Locate the cell with the specified text and output its [X, Y] center coordinate. 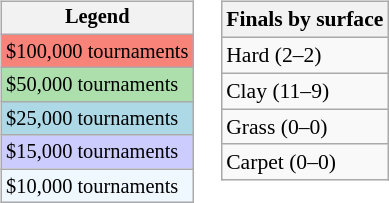
Carpet (0–0) [304, 162]
Grass (0–0) [304, 127]
$25,000 tournaments [97, 119]
Legend [97, 18]
$10,000 tournaments [97, 186]
Clay (11–9) [304, 91]
$50,000 tournaments [97, 85]
$100,000 tournaments [97, 51]
Hard (2–2) [304, 55]
$15,000 tournaments [97, 152]
Finals by surface [304, 20]
